Scan for the cell matching the given text and deliver its (x, y) coordinate at center. 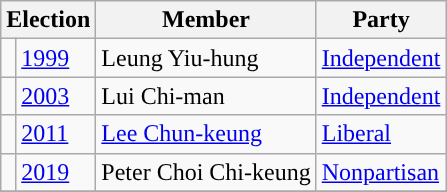
Liberal (381, 134)
Leung Yiu-hung (206, 58)
Lui Chi-man (206, 96)
Lee Chun-keung (206, 134)
Nonpartisan (381, 172)
Member (206, 20)
2011 (56, 134)
2003 (56, 96)
1999 (56, 58)
2019 (56, 172)
Election (48, 20)
Party (381, 20)
Peter Choi Chi-keung (206, 172)
